Provide the [x, y] coordinate of the cell's center where the given text is located.  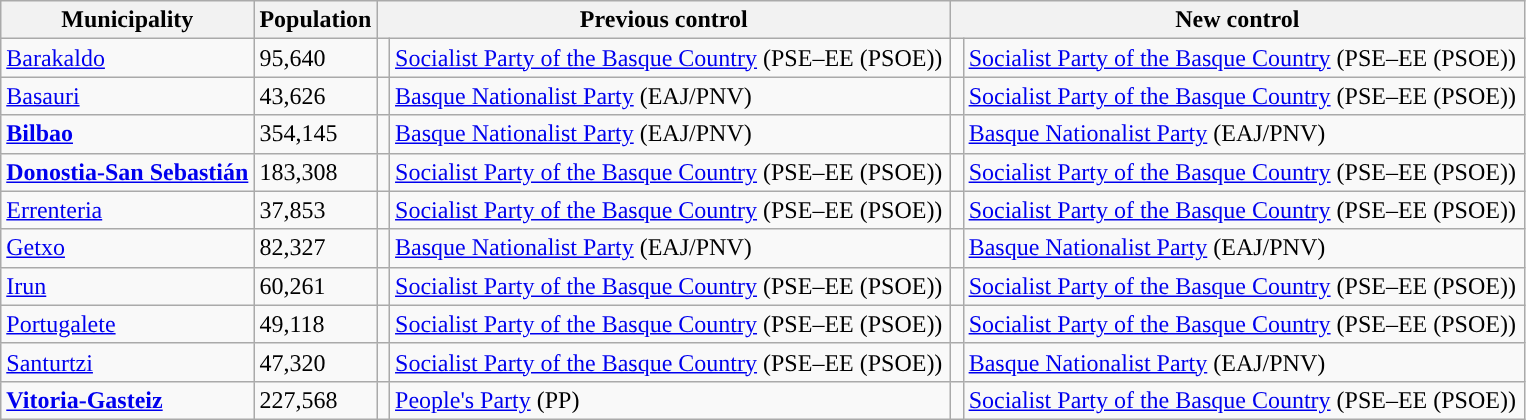
Previous control [664, 20]
95,640 [316, 58]
60,261 [316, 286]
37,853 [316, 210]
183,308 [316, 172]
Population [316, 20]
New control [1238, 20]
82,327 [316, 248]
People's Party (PP) [670, 400]
227,568 [316, 400]
Santurtzi [128, 362]
Donostia-San Sebastián [128, 172]
43,626 [316, 96]
Municipality [128, 20]
Errenteria [128, 210]
Vitoria-Gasteiz [128, 400]
354,145 [316, 134]
Portugalete [128, 324]
47,320 [316, 362]
Basauri [128, 96]
Bilbao [128, 134]
Barakaldo [128, 58]
49,118 [316, 324]
Getxo [128, 248]
Irun [128, 286]
